Pinpoint the cell where the given text exists, returning its (X, Y) midpoint coordinate. 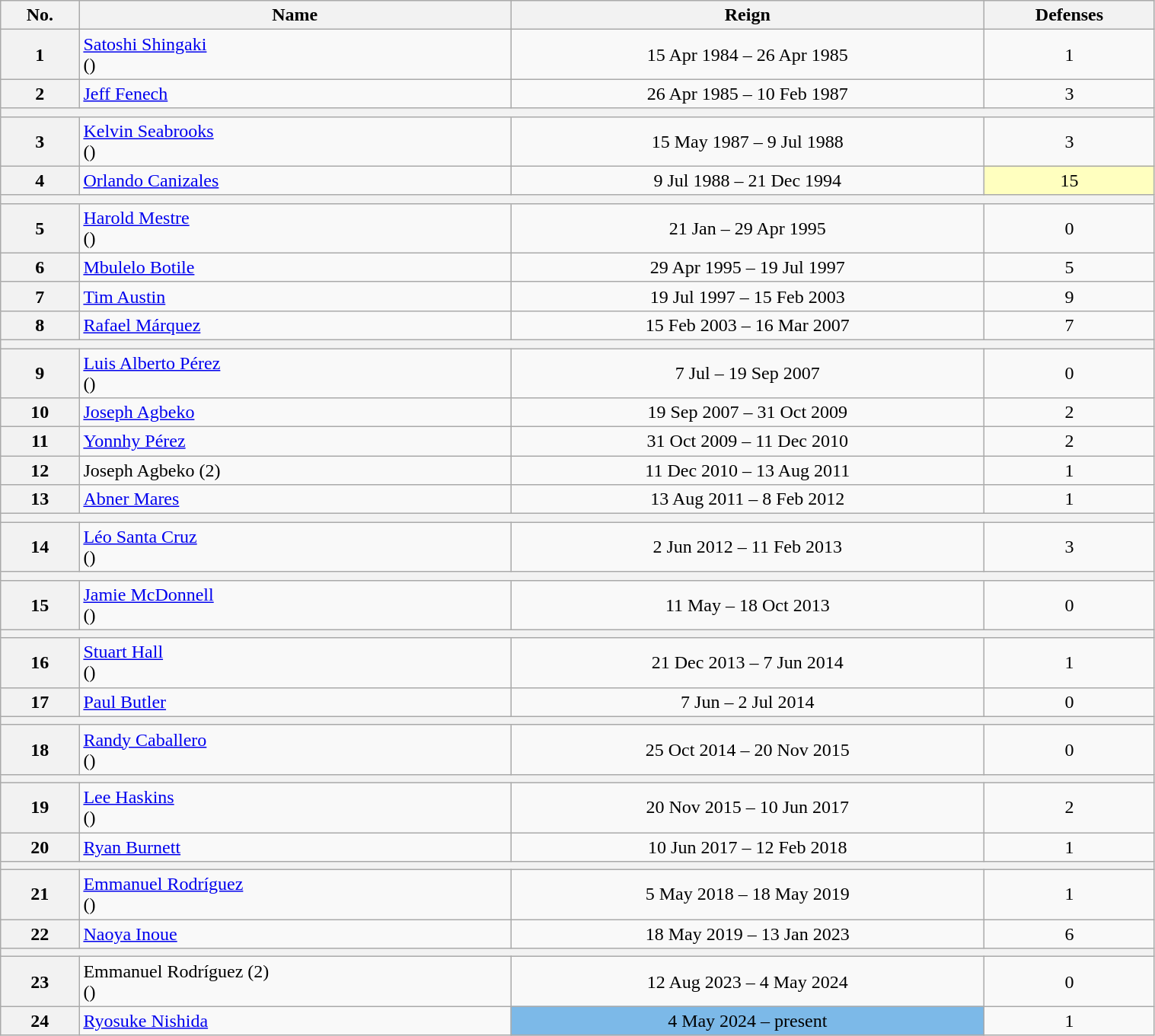
19 Jul 1997 – 15 Feb 2003 (748, 296)
Name (295, 15)
Randy Caballero() (295, 749)
13 (40, 499)
Reign (748, 15)
20 Nov 2015 – 10 Jun 2017 (748, 807)
12 (40, 470)
7 Jul – 19 Sep 2007 (748, 373)
No. (40, 15)
16 (40, 662)
Kelvin Seabrooks() (295, 142)
Abner Mares (295, 499)
21 Jan – 29 Apr 1995 (748, 228)
Jamie McDonnell() (295, 604)
Paul Butler (295, 702)
Léo Santa Cruz() (295, 547)
10 Jun 2017 – 12 Feb 2018 (748, 847)
Tim Austin (295, 296)
20 (40, 847)
Defenses (1069, 15)
2 Jun 2012 – 11 Feb 2013 (748, 547)
19 (40, 807)
Ryosuke Nishida (295, 1021)
Luis Alberto Pérez() (295, 373)
8 (40, 325)
19 Sep 2007 – 31 Oct 2009 (748, 413)
Joseph Agbeko (2) (295, 470)
Jeff Fenech (295, 94)
15 May 1987 – 9 Jul 1988 (748, 142)
13 Aug 2011 – 8 Feb 2012 (748, 499)
Lee Haskins() (295, 807)
11 (40, 441)
Stuart Hall() (295, 662)
11 Dec 2010 – 13 Aug 2011 (748, 470)
Satoshi Shingaki() (295, 55)
Emmanuel Rodríguez() (295, 895)
17 (40, 702)
Mbulelo Botile (295, 267)
29 Apr 1995 – 19 Jul 1997 (748, 267)
4 (40, 180)
15 Apr 1984 – 26 Apr 1985 (748, 55)
4 May 2024 – present (748, 1021)
Rafael Márquez (295, 325)
18 May 2019 – 13 Jan 2023 (748, 934)
9 Jul 1988 – 21 Dec 1994 (748, 180)
14 (40, 547)
18 (40, 749)
24 (40, 1021)
7 Jun – 2 Jul 2014 (748, 702)
23 (40, 982)
26 Apr 1985 – 10 Feb 1987 (748, 94)
12 Aug 2023 – 4 May 2024 (748, 982)
Harold Mestre() (295, 228)
21 (40, 895)
21 Dec 2013 – 7 Jun 2014 (748, 662)
Joseph Agbeko (295, 413)
15 Feb 2003 – 16 Mar 2007 (748, 325)
25 Oct 2014 – 20 Nov 2015 (748, 749)
31 Oct 2009 – 11 Dec 2010 (748, 441)
5 May 2018 – 18 May 2019 (748, 895)
11 May – 18 Oct 2013 (748, 604)
Orlando Canizales (295, 180)
Emmanuel Rodríguez (2)() (295, 982)
22 (40, 934)
Naoya Inoue (295, 934)
10 (40, 413)
Yonnhy Pérez (295, 441)
Ryan Burnett (295, 847)
